Find where the given text appears and provide that cell's center as (X, Y) coordinate. 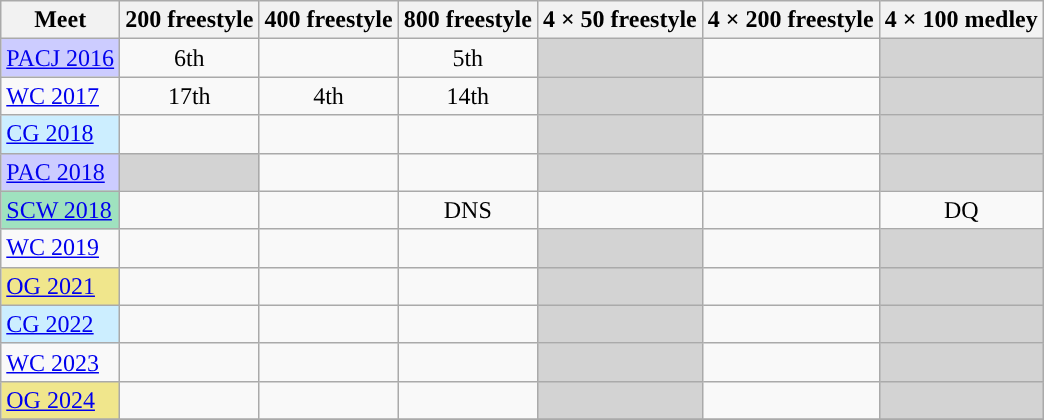
CG 2022 (60, 324)
Meet (60, 20)
200 freestyle (190, 20)
4 × 200 freestyle (790, 20)
WC 2017 (60, 96)
400 freestyle (328, 20)
PAC 2018 (60, 172)
PACJ 2016 (60, 58)
4 × 50 freestyle (620, 20)
17th (190, 96)
800 freestyle (468, 20)
4 × 100 medley (961, 20)
5th (468, 58)
6th (190, 58)
CG 2018 (60, 134)
WC 2023 (60, 362)
DQ (961, 210)
DNS (468, 210)
WC 2019 (60, 248)
OG 2021 (60, 286)
4th (328, 96)
OG 2024 (60, 400)
14th (468, 96)
SCW 2018 (60, 210)
